Output the [X, Y] coordinate of the center of the cell containing the given text.  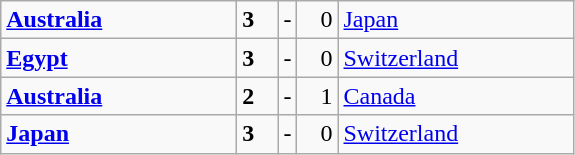
Egypt [119, 58]
Canada [456, 96]
1 [318, 96]
2 [258, 96]
